Search for the cell housing the specified text and yield its [x, y] center coordinate. 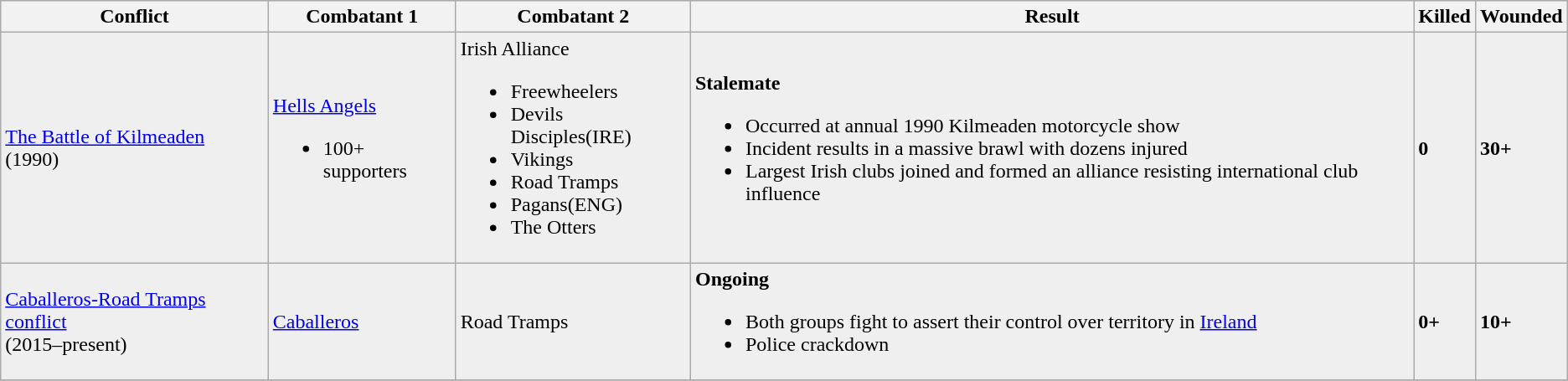
30+ [1521, 147]
Irish AllianceFreewheelersDevils Disciples(IRE)VikingsRoad TrampsPagans(ENG)The Otters [573, 147]
Conflict [135, 17]
Caballeros [362, 322]
OngoingBoth groups fight to assert their control over territory in IrelandPolice crackdown [1052, 322]
Caballeros-Road Tramps conflict(2015–present) [135, 322]
Killed [1445, 17]
The Battle of Kilmeaden(1990) [135, 147]
Hells Angels100+ supporters [362, 147]
Result [1052, 17]
Combatant 1 [362, 17]
Wounded [1521, 17]
10+ [1521, 322]
0+ [1445, 322]
0 [1445, 147]
Road Tramps [573, 322]
Combatant 2 [573, 17]
